Locate the cell with the specified text and output its [X, Y] center coordinate. 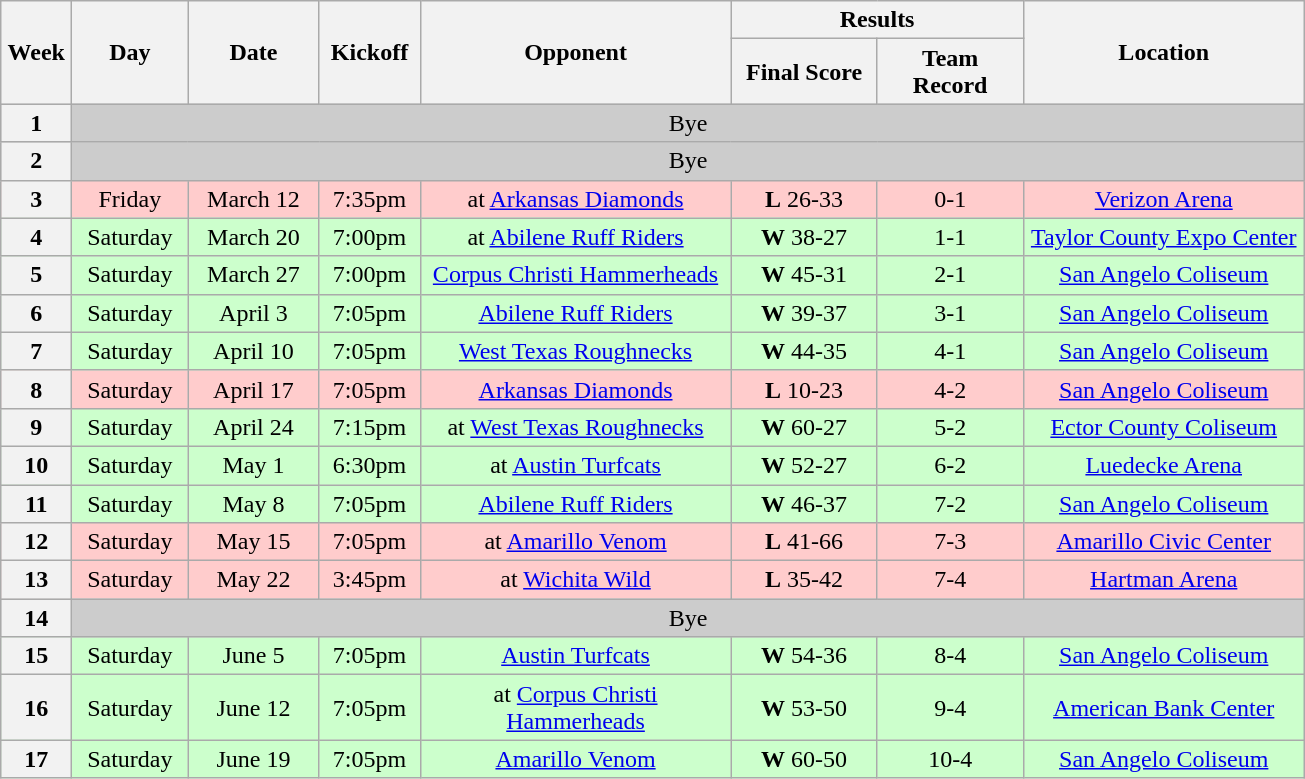
4-1 [950, 351]
March 27 [254, 275]
Team Record [950, 72]
W 46-37 [804, 503]
April 3 [254, 313]
Location [1164, 52]
10-4 [950, 759]
13 [36, 580]
at Arkansas Diamonds [576, 199]
Date [254, 52]
June 12 [254, 708]
Taylor County Expo Center [1164, 237]
April 17 [254, 389]
8 [36, 389]
4 [36, 237]
Corpus Christi Hammerheads [576, 275]
7:35pm [370, 199]
L 10-23 [804, 389]
March 12 [254, 199]
9-4 [950, 708]
Ector County Coliseum [1164, 427]
Opponent [576, 52]
2-1 [950, 275]
Arkansas Diamonds [576, 389]
at Wichita Wild [576, 580]
at Austin Turfcats [576, 465]
W 39-37 [804, 313]
15 [36, 656]
7 [36, 351]
at Amarillo Venom [576, 542]
April 24 [254, 427]
Hartman Arena [1164, 580]
May 1 [254, 465]
L 35-42 [804, 580]
W 52-27 [804, 465]
L 26-33 [804, 199]
W 54-36 [804, 656]
6:30pm [370, 465]
May 22 [254, 580]
17 [36, 759]
9 [36, 427]
1 [36, 123]
W 45-31 [804, 275]
Amarillo Venom [576, 759]
16 [36, 708]
L 41-66 [804, 542]
American Bank Center [1164, 708]
Day [130, 52]
0-1 [950, 199]
3:45pm [370, 580]
June 5 [254, 656]
Verizon Arena [1164, 199]
W 60-27 [804, 427]
Amarillo Civic Center [1164, 542]
W 53-50 [804, 708]
7-4 [950, 580]
7-2 [950, 503]
May 15 [254, 542]
W 44-35 [804, 351]
7-3 [950, 542]
7:15pm [370, 427]
6-2 [950, 465]
March 20 [254, 237]
1-1 [950, 237]
6 [36, 313]
5 [36, 275]
8-4 [950, 656]
Week [36, 52]
10 [36, 465]
at Abilene Ruff Riders [576, 237]
April 10 [254, 351]
12 [36, 542]
Final Score [804, 72]
5-2 [950, 427]
May 8 [254, 503]
Friday [130, 199]
W 60-50 [804, 759]
Austin Turfcats [576, 656]
Luedecke Arena [1164, 465]
at Corpus Christi Hammerheads [576, 708]
June 19 [254, 759]
4-2 [950, 389]
West Texas Roughnecks [576, 351]
3 [36, 199]
3-1 [950, 313]
Results [877, 20]
14 [36, 618]
Kickoff [370, 52]
2 [36, 161]
at West Texas Roughnecks [576, 427]
W 38-27 [804, 237]
11 [36, 503]
